Identify which cell holds the provided text, then report its [x, y] central coordinate. 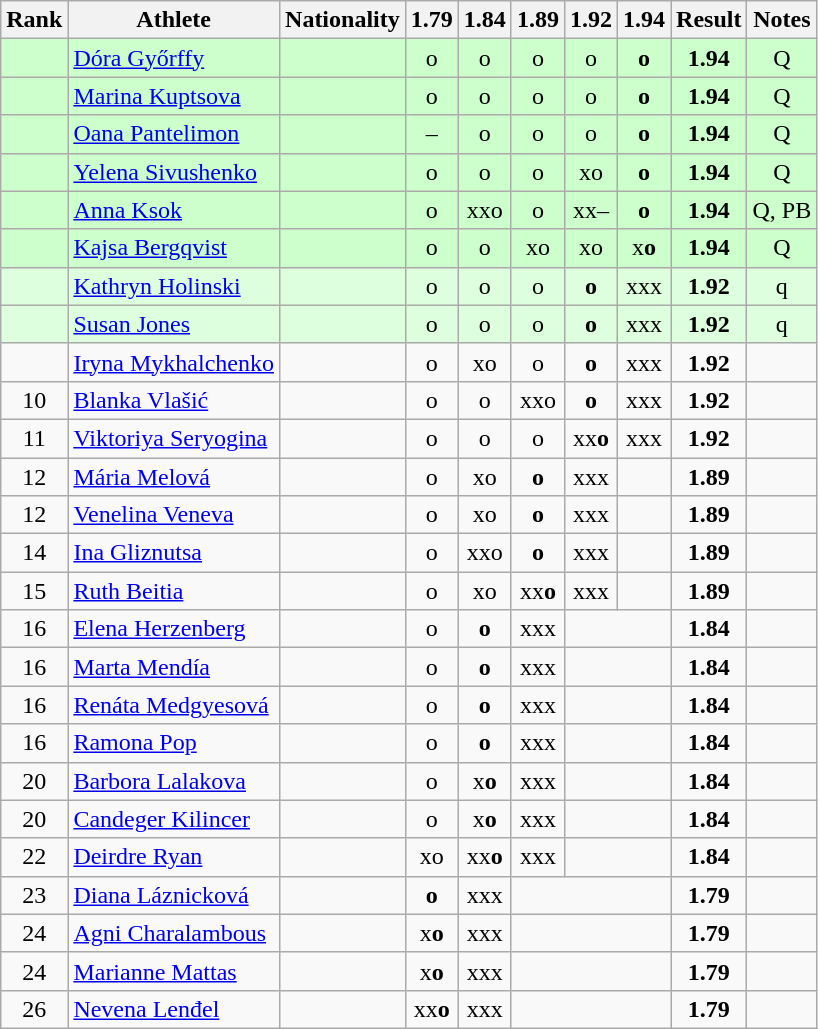
Renáta Medgyesová [174, 705]
Kathryn Holinski [174, 286]
Q, PB [782, 210]
Mária Melová [174, 477]
Marina Kuptsova [174, 96]
Notes [782, 20]
xx– [590, 210]
Candeger Kilincer [174, 819]
Ramona Pop [174, 743]
– [432, 134]
23 [34, 895]
Marta Mendía [174, 667]
Blanka Vlašić [174, 400]
Kajsa Bergqvist [174, 248]
22 [34, 857]
Barbora Lalakova [174, 781]
Oana Pantelimon [174, 134]
Ruth Beitia [174, 591]
Deirdre Ryan [174, 857]
Anna Ksok [174, 210]
Nationality [343, 20]
14 [34, 553]
Result [709, 20]
Marianne Mattas [174, 971]
10 [34, 400]
Rank [34, 20]
15 [34, 591]
Dóra Győrffy [174, 58]
Susan Jones [174, 324]
Athlete [174, 20]
Venelina Veneva [174, 515]
Ina Gliznutsa [174, 553]
Yelena Sivushenko [174, 172]
Nevena Lenđel [174, 1009]
11 [34, 438]
Elena Herzenberg [174, 629]
26 [34, 1009]
Agni Charalambous [174, 933]
Viktoriya Seryogina [174, 438]
Diana Láznicková [174, 895]
Iryna Mykhalchenko [174, 362]
